Identify which cell holds the provided text, then report its (X, Y) central coordinate. 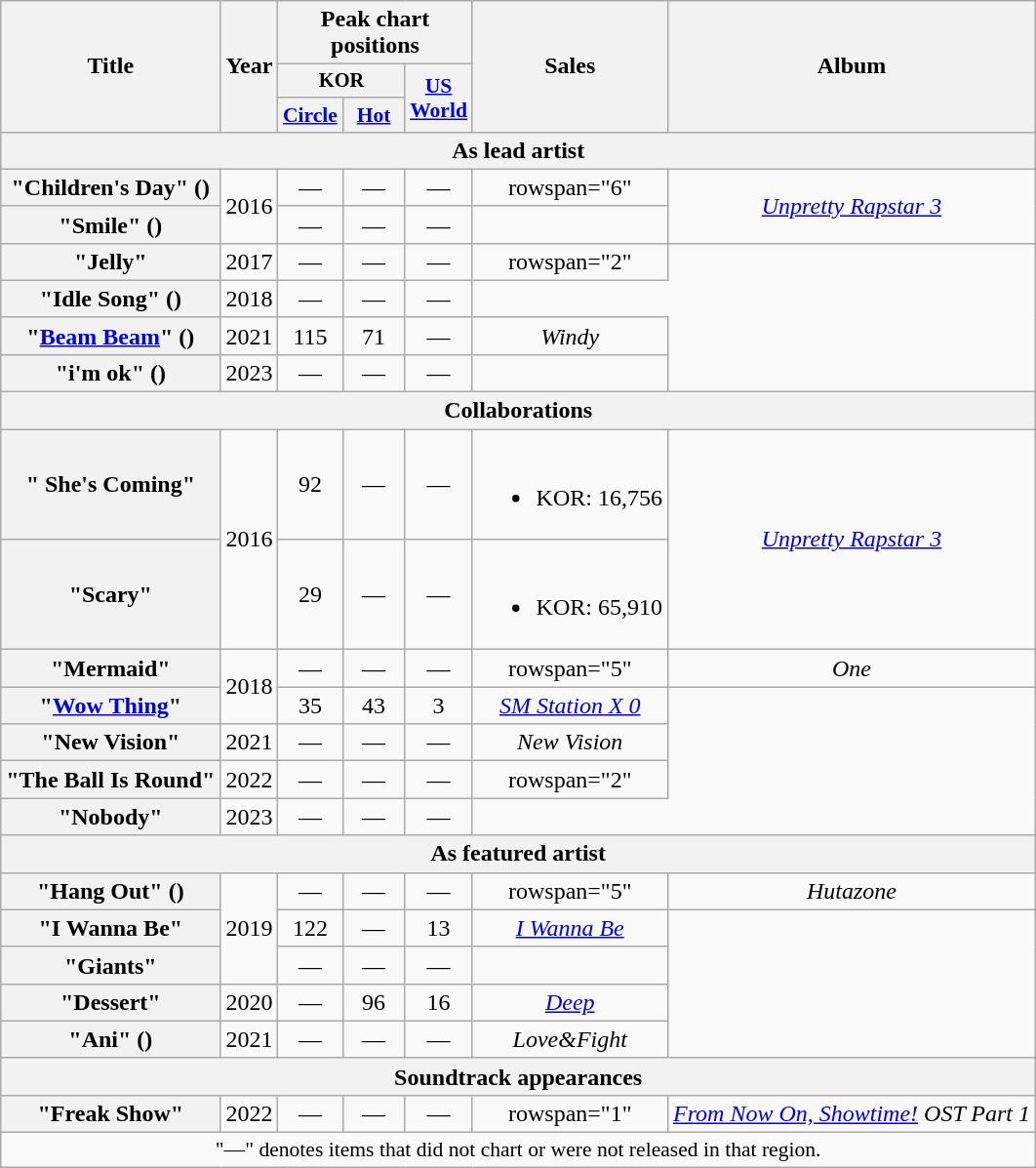
As lead artist (519, 150)
"Wow Thing" (111, 705)
"Giants" (111, 965)
Collaborations (519, 411)
"Mermaid" (111, 668)
"Dessert" (111, 1002)
Windy (570, 336)
From Now On, Showtime! OST Part 1 (851, 1113)
KOR (341, 81)
16 (439, 1002)
122 (310, 928)
rowspan="1" (570, 1113)
rowspan="6" (570, 187)
"Idle Song" () (111, 299)
"Freak Show" (111, 1113)
I Wanna Be (570, 928)
Year (250, 66)
"I Wanna Be" (111, 928)
35 (310, 705)
Peak chart positions (375, 33)
92 (310, 484)
29 (310, 595)
"New Vision" (111, 743)
Hutazone (851, 891)
Album (851, 66)
"Scary" (111, 595)
One (851, 668)
Love&Fight (570, 1039)
"Ani" () (111, 1039)
"The Ball Is Round" (111, 780)
KOR: 65,910 (570, 595)
2017 (250, 262)
Circle (310, 114)
"Nobody" (111, 817)
2020 (250, 1002)
"Children's Day" () (111, 187)
96 (374, 1002)
Soundtrack appearances (519, 1076)
As featured artist (519, 854)
115 (310, 336)
SM Station X 0 (570, 705)
"Jelly" (111, 262)
2019 (250, 928)
KOR: 16,756 (570, 484)
"i'm ok" () (111, 373)
"Beam Beam" () (111, 336)
3 (439, 705)
"—" denotes items that did not chart or were not released in that region. (519, 1150)
Title (111, 66)
71 (374, 336)
Hot (374, 114)
13 (439, 928)
US World (439, 98)
"Smile" () (111, 224)
Deep (570, 1002)
New Vision (570, 743)
Sales (570, 66)
43 (374, 705)
"Hang Out" () (111, 891)
" She's Coming" (111, 484)
